From the cell containing the given text, extract its center point as [X, Y] coordinate. 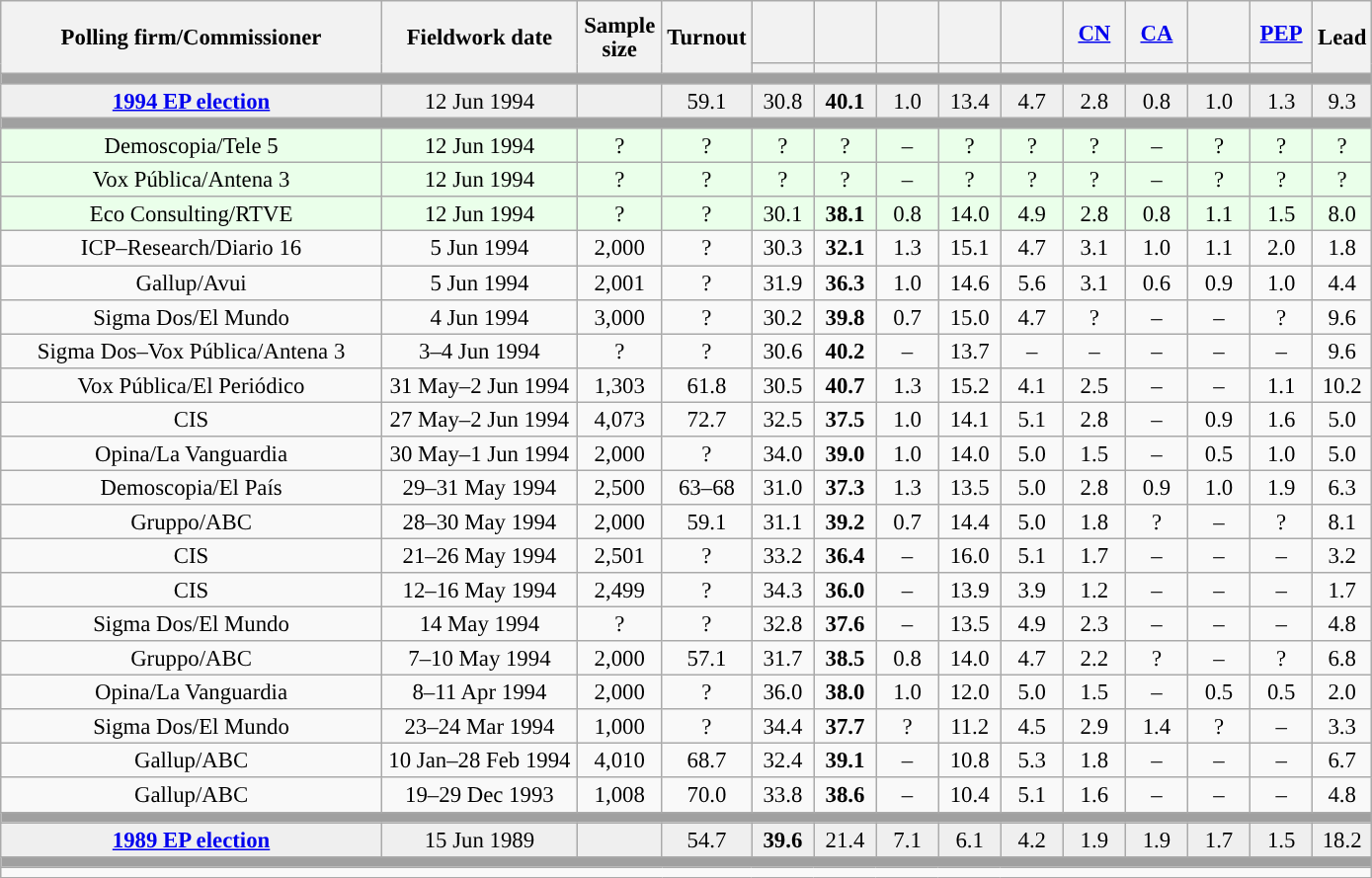
39.8 [846, 316]
32.4 [782, 760]
9.3 [1342, 101]
0.6 [1156, 282]
72.7 [707, 419]
1,000 [619, 727]
30.3 [782, 249]
1.2 [1094, 591]
3,000 [619, 316]
1.4 [1156, 727]
14.1 [970, 419]
CN [1094, 32]
34.3 [782, 591]
34.4 [782, 727]
37.7 [846, 727]
4.1 [1031, 385]
ICP–Research/Diario 16 [192, 249]
Turnout [707, 38]
29–31 May 1994 [479, 488]
6.3 [1342, 488]
Polling firm/Commissioner [192, 38]
30.1 [782, 215]
33.8 [782, 796]
38.0 [846, 693]
1,008 [619, 796]
7.1 [907, 839]
1,303 [619, 385]
5.6 [1031, 282]
40.7 [846, 385]
36.4 [846, 555]
14 May 1994 [479, 624]
10.8 [970, 760]
21.4 [846, 839]
Lead [1342, 38]
2.2 [1094, 658]
13.4 [970, 101]
31.9 [782, 282]
4.5 [1031, 727]
Vox Pública/El Periódico [192, 385]
4 Jun 1994 [479, 316]
Sample size [619, 38]
40.1 [846, 101]
39.1 [846, 760]
38.5 [846, 658]
40.2 [846, 352]
38.1 [846, 215]
6.8 [1342, 658]
6.1 [970, 839]
15.1 [970, 249]
8–11 Apr 1994 [479, 693]
61.8 [707, 385]
39.0 [846, 454]
18.2 [1342, 839]
2.9 [1094, 727]
57.1 [707, 658]
PEP [1282, 32]
10.4 [970, 796]
8.1 [1342, 521]
21–26 May 1994 [479, 555]
14.6 [970, 282]
31 May–2 Jun 1994 [479, 385]
38.6 [846, 796]
31.7 [782, 658]
3–4 Jun 1994 [479, 352]
5.3 [1031, 760]
19–29 Dec 1993 [479, 796]
10.2 [1342, 385]
7–10 May 1994 [479, 658]
Vox Pública/Antena 3 [192, 180]
Demoscopia/El País [192, 488]
2.3 [1094, 624]
31.1 [782, 521]
1994 EP election [192, 101]
23–24 Mar 1994 [479, 727]
4,010 [619, 760]
39.2 [846, 521]
3.2 [1342, 555]
28–30 May 1994 [479, 521]
Eco Consulting/RTVE [192, 215]
30.6 [782, 352]
34.0 [782, 454]
14.4 [970, 521]
37.3 [846, 488]
2,501 [619, 555]
2,499 [619, 591]
13.7 [970, 352]
Fieldwork date [479, 38]
2,001 [619, 282]
70.0 [707, 796]
15 Jun 1989 [479, 839]
15.2 [970, 385]
30 May–1 Jun 1994 [479, 454]
63–68 [707, 488]
3.3 [1342, 727]
39.6 [782, 839]
54.7 [707, 839]
30.5 [782, 385]
33.2 [782, 555]
4,073 [619, 419]
27 May–2 Jun 1994 [479, 419]
6.7 [1342, 760]
3.9 [1031, 591]
30.8 [782, 101]
37.6 [846, 624]
CA [1156, 32]
Sigma Dos–Vox Pública/Antena 3 [192, 352]
68.7 [707, 760]
13.9 [970, 591]
30.2 [782, 316]
15.0 [970, 316]
16.0 [970, 555]
Gallup/Avui [192, 282]
32.5 [782, 419]
32.1 [846, 249]
37.5 [846, 419]
2.5 [1094, 385]
12–16 May 1994 [479, 591]
36.3 [846, 282]
8.0 [1342, 215]
4.2 [1031, 839]
10 Jan–28 Feb 1994 [479, 760]
4.4 [1342, 282]
31.0 [782, 488]
2,500 [619, 488]
32.8 [782, 624]
12.0 [970, 693]
11.2 [970, 727]
1989 EP election [192, 839]
Demoscopia/Tele 5 [192, 146]
